Return [x, y] of the center of cell containing provided text 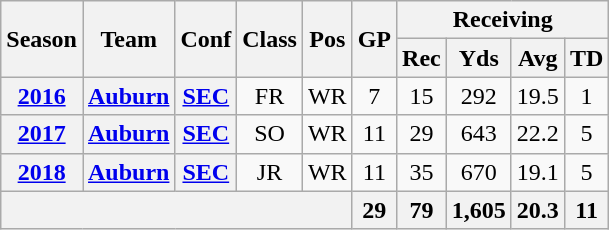
292 [478, 96]
15 [422, 96]
643 [478, 134]
22.2 [538, 134]
35 [422, 172]
Rec [422, 58]
79 [422, 210]
Season [42, 39]
Team [128, 39]
2018 [42, 172]
1,605 [478, 210]
Pos [327, 39]
20.3 [538, 210]
1 [586, 96]
GP [374, 39]
Conf [206, 39]
Avg [538, 58]
670 [478, 172]
2017 [42, 134]
19.5 [538, 96]
SO [270, 134]
Class [270, 39]
Receiving [503, 20]
Yds [478, 58]
2016 [42, 96]
19.1 [538, 172]
JR [270, 172]
FR [270, 96]
7 [374, 96]
TD [586, 58]
